Pinpoint the cell where the given text exists, returning its [X, Y] midpoint coordinate. 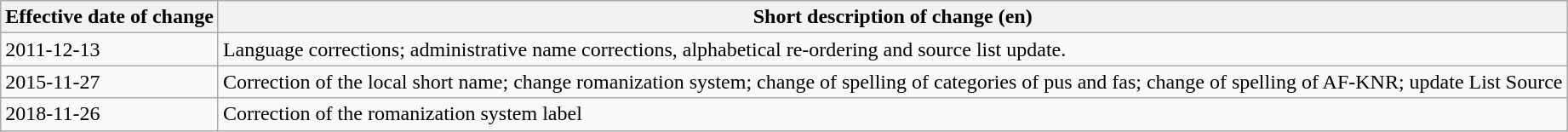
2015-11-27 [110, 82]
Language corrections; administrative name corrections, alphabetical re-ordering and source list update. [892, 49]
Effective date of change [110, 17]
2011-12-13 [110, 49]
Correction of the romanization system label [892, 114]
Short description of change (en) [892, 17]
2018-11-26 [110, 114]
